From the cell containing the given text, extract its center point as [x, y] coordinate. 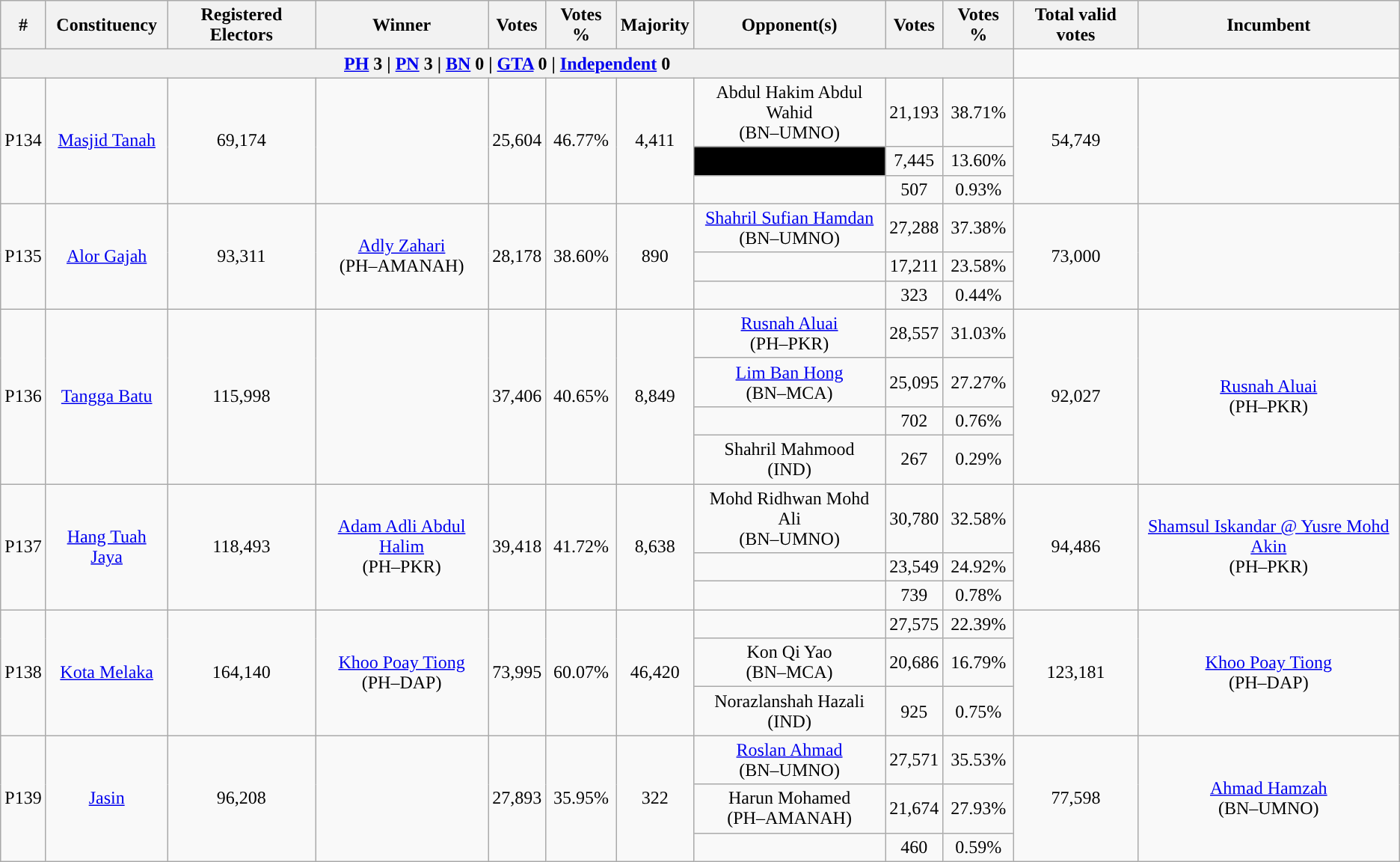
Majority [655, 25]
20,686 [914, 663]
P135 [23, 256]
Total valid votes [1075, 25]
Kon Qi Yao(BN–MCA) [789, 663]
41.72% [582, 546]
0.29% [978, 459]
702 [914, 421]
Roslan Ahmad(BN–UMNO) [789, 760]
890 [655, 256]
35.53% [978, 760]
37,406 [518, 397]
73,000 [1075, 256]
Abdul Hakim Abdul Wahid(BN–UMNO) [789, 112]
P137 [23, 546]
93,311 [241, 256]
37.38% [978, 227]
Harun Mohamed(PH–AMANAH) [789, 808]
7,445 [914, 161]
P138 [23, 673]
# [23, 25]
P139 [23, 798]
4,411 [655, 141]
Constituency [106, 25]
P136 [23, 397]
73,995 [518, 673]
Hang Tuah Jaya [106, 546]
Registered Electors [241, 25]
925 [914, 711]
40.65% [582, 397]
31.03% [978, 334]
Mohd Ridhwan Mohd Ali (BN–UMNO) [789, 518]
0.75% [978, 711]
25,604 [518, 141]
0.76% [978, 421]
23.58% [978, 266]
13.60% [978, 161]
123,181 [1075, 673]
Lim Ban Hong(BN–MCA) [789, 382]
16.79% [978, 663]
38.71% [978, 112]
115,998 [241, 397]
P134 [23, 141]
0.93% [978, 189]
Tangga Batu [106, 397]
92,027 [1075, 397]
77,598 [1075, 798]
267 [914, 459]
25,095 [914, 382]
460 [914, 847]
507 [914, 189]
Incumbent [1268, 25]
Shahril Mahmood(IND) [789, 459]
35.95% [582, 798]
17,211 [914, 266]
0.78% [978, 596]
69,174 [241, 141]
30,780 [914, 518]
54,749 [1075, 141]
27.27% [978, 382]
Winner [402, 25]
Jasin [106, 798]
28,178 [518, 256]
23,549 [914, 567]
38.60% [582, 256]
PH 3 | PN 3 | BN 0 | GTA 0 | Independent 0 [507, 64]
46,420 [655, 673]
Norazlanshah Hazali(IND) [789, 711]
27,575 [914, 624]
21,193 [914, 112]
Opponent(s) [789, 25]
8,849 [655, 397]
Kota Melaka [106, 673]
323 [914, 295]
27,893 [518, 798]
39,418 [518, 546]
Ahmad Hamzah(BN–UMNO) [1268, 798]
Shamsul Iskandar @ Yusre Mohd Akin(PH–PKR) [1268, 546]
Masjid Tanah [106, 141]
24.92% [978, 567]
22.39% [978, 624]
46.77% [582, 141]
Adam Adli Abdul Halim(PH–PKR) [402, 546]
Alor Gajah [106, 256]
Shahril Sufian Hamdan(BN–UMNO) [789, 227]
118,493 [241, 546]
96,208 [241, 798]
27.93% [978, 808]
Adly Zahari(PH–AMANAH) [402, 256]
94,486 [1075, 546]
0.59% [978, 847]
27,571 [914, 760]
0.44% [978, 295]
739 [914, 596]
8,638 [655, 546]
164,140 [241, 673]
32.58% [978, 518]
21,674 [914, 808]
27,288 [914, 227]
28,557 [914, 334]
322 [655, 798]
60.07% [582, 673]
